Capture the cell that displays the provided text and extract its (X, Y) central coordinate. 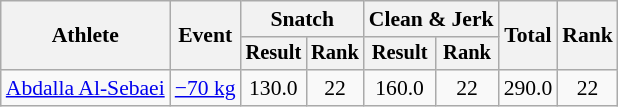
Clean & Jerk (432, 19)
Snatch (302, 19)
130.0 (274, 88)
−70 kg (206, 88)
290.0 (528, 88)
Event (206, 36)
Abdalla Al-Sebaei (86, 88)
Total (528, 36)
160.0 (400, 88)
Athlete (86, 36)
